Return the [x, y] coordinate for the center point of the cell that contains the specified text.  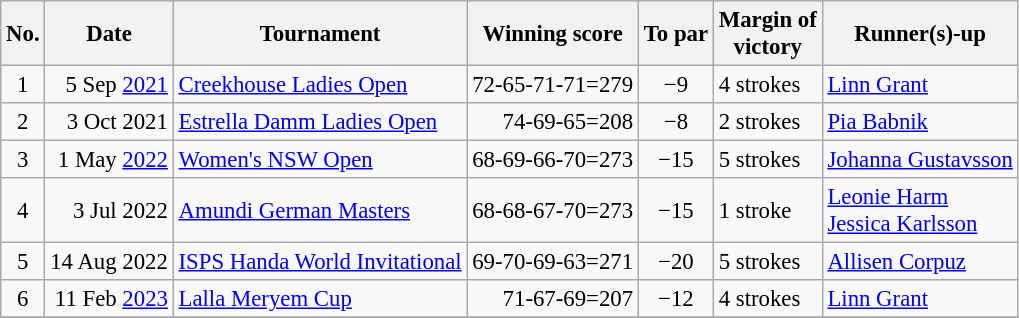
72-65-71-71=279 [553, 85]
74-69-65=208 [553, 122]
1 [23, 85]
No. [23, 34]
69-70-69-63=271 [553, 262]
Tournament [320, 34]
14 Aug 2022 [109, 262]
11 Feb 2023 [109, 299]
Winning score [553, 34]
−8 [676, 122]
5 Sep 2021 [109, 85]
3 [23, 160]
Women's NSW Open [320, 160]
Date [109, 34]
Amundi German Masters [320, 210]
To par [676, 34]
6 [23, 299]
Lalla Meryem Cup [320, 299]
Leonie Harm Jessica Karlsson [920, 210]
Allisen Corpuz [920, 262]
1 stroke [768, 210]
−9 [676, 85]
−20 [676, 262]
3 Oct 2021 [109, 122]
Margin ofvictory [768, 34]
Estrella Damm Ladies Open [320, 122]
ISPS Handa World Invitational [320, 262]
4 [23, 210]
−12 [676, 299]
71-67-69=207 [553, 299]
68-68-67-70=273 [553, 210]
Creekhouse Ladies Open [320, 85]
Johanna Gustavsson [920, 160]
2 [23, 122]
5 [23, 262]
Pia Babnik [920, 122]
Runner(s)-up [920, 34]
68-69-66-70=273 [553, 160]
1 May 2022 [109, 160]
2 strokes [768, 122]
3 Jul 2022 [109, 210]
